Determine the [X, Y] coordinate at the center of the cell enclosing the given text.  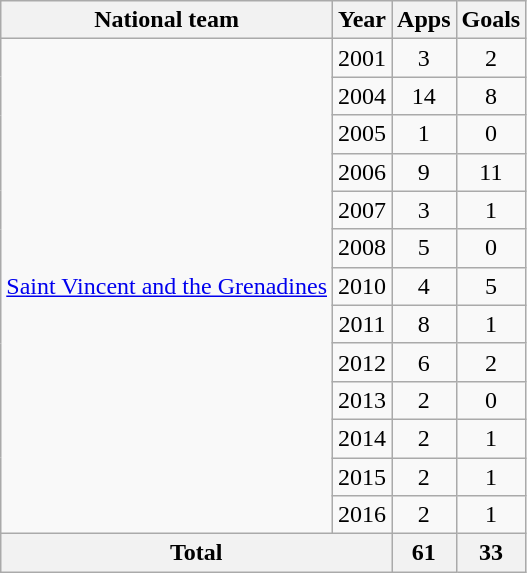
2006 [362, 172]
33 [491, 553]
Total [196, 553]
11 [491, 172]
2008 [362, 248]
2014 [362, 438]
National team [167, 20]
Year [362, 20]
2011 [362, 324]
2010 [362, 286]
61 [424, 553]
2005 [362, 134]
Goals [491, 20]
2016 [362, 515]
2004 [362, 96]
2001 [362, 58]
2007 [362, 210]
2012 [362, 362]
Saint Vincent and the Grenadines [167, 286]
4 [424, 286]
14 [424, 96]
2015 [362, 477]
2013 [362, 400]
9 [424, 172]
6 [424, 362]
Apps [424, 20]
